Return [X, Y] of the center of cell containing provided text 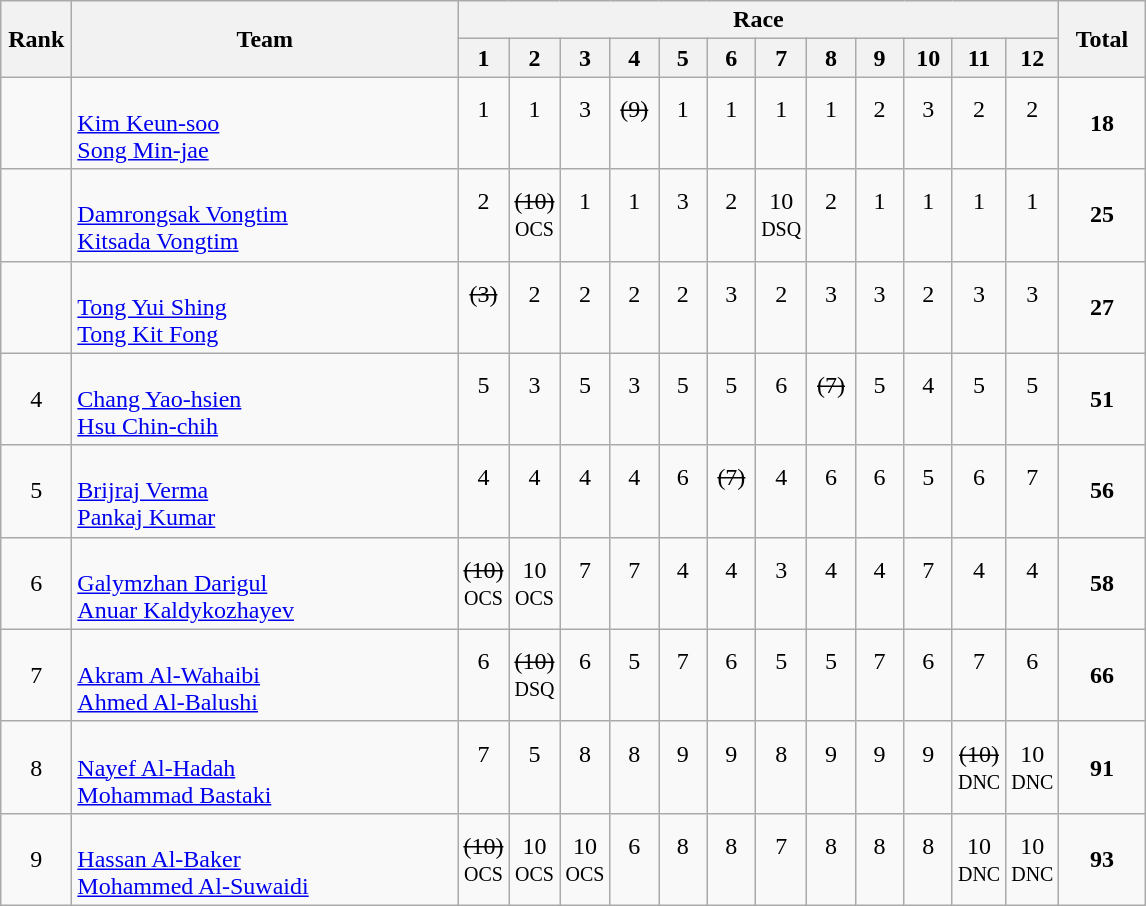
Kim Keun-sooSong Min-jae [265, 123]
Tong Yui ShingTong Kit Fong [265, 307]
Nayef Al-HadahMohammad Bastaki [265, 767]
18 [1102, 123]
58 [1102, 583]
(10)DSQ [534, 675]
(10)DNC [978, 767]
(3) [484, 307]
Akram Al-WahaibiAhmed Al-Balushi [265, 675]
93 [1102, 859]
(9) [634, 123]
Galymzhan DarigulAnuar Kaldykozhayev [265, 583]
Race [758, 20]
56 [1102, 491]
Brijraj VermaPankaj Kumar [265, 491]
Chang Yao-hsienHsu Chin-chih [265, 399]
10 [928, 58]
12 [1032, 58]
Hassan Al-BakerMohammed Al-Suwaidi [265, 859]
91 [1102, 767]
Total [1102, 39]
27 [1102, 307]
66 [1102, 675]
Damrongsak VongtimKitsada Vongtim [265, 215]
10DSQ [782, 215]
Team [265, 39]
51 [1102, 399]
Rank [36, 39]
25 [1102, 215]
11 [978, 58]
